Identify which cell holds the provided text, then report its (x, y) central coordinate. 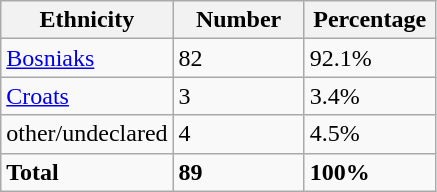
3.4% (370, 96)
Bosniaks (87, 58)
89 (238, 172)
4.5% (370, 134)
4 (238, 134)
other/undeclared (87, 134)
Croats (87, 96)
92.1% (370, 58)
82 (238, 58)
Number (238, 20)
Ethnicity (87, 20)
100% (370, 172)
Total (87, 172)
3 (238, 96)
Percentage (370, 20)
